Capture the cell that displays the provided text and extract its (x, y) central coordinate. 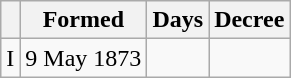
I (10, 58)
Decree (250, 20)
9 May 1873 (84, 58)
Days (178, 20)
Formed (84, 20)
